Pinpoint the cell where the given text exists, returning its [X, Y] midpoint coordinate. 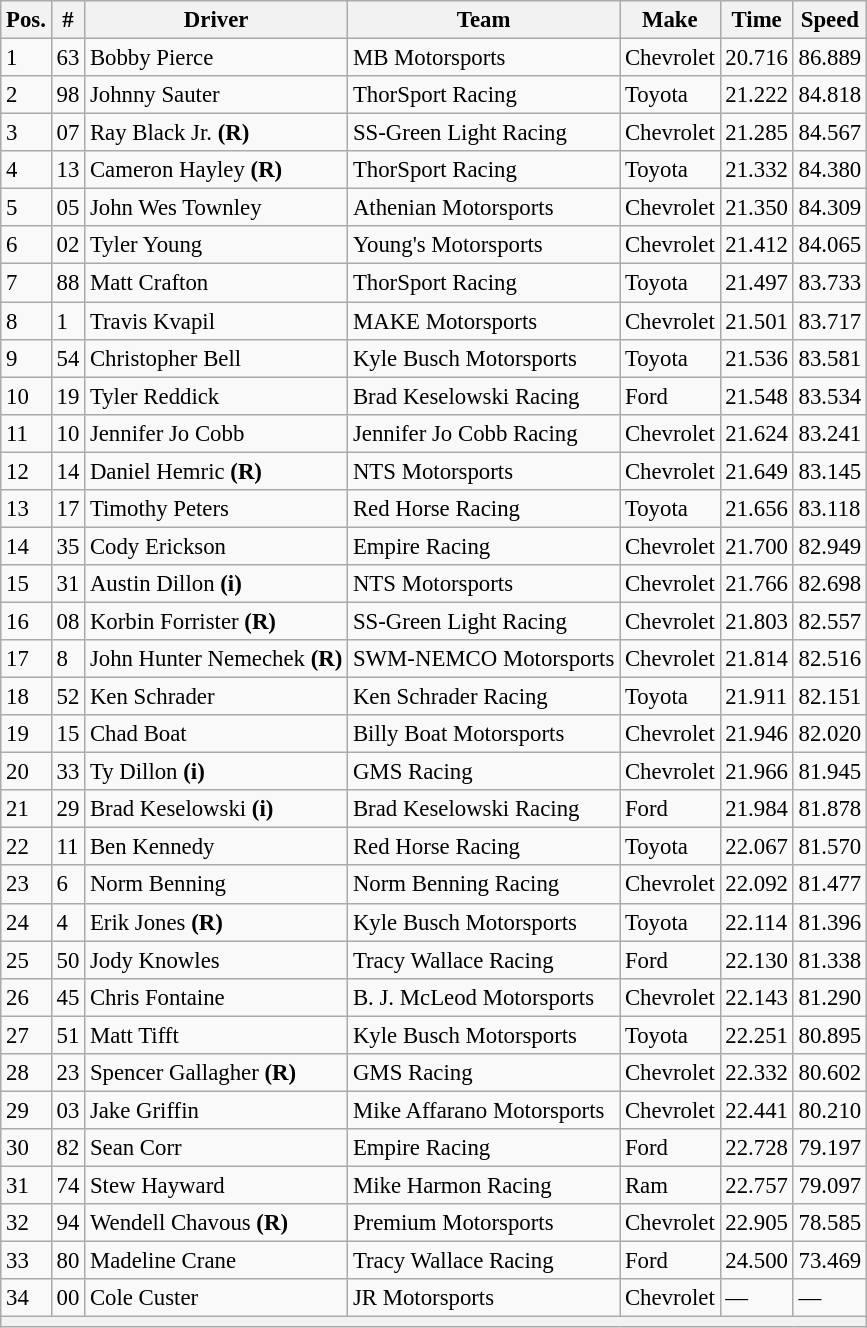
21.966 [756, 772]
07 [68, 133]
3 [26, 133]
MB Motorsports [484, 58]
Pos. [26, 20]
Christopher Bell [216, 358]
80.602 [830, 1073]
21.700 [756, 546]
82.020 [830, 734]
80 [68, 1261]
Timothy Peters [216, 509]
20.716 [756, 58]
35 [68, 546]
Brad Keselowski (i) [216, 809]
Make [670, 20]
83.534 [830, 396]
81.396 [830, 922]
24.500 [756, 1261]
25 [26, 960]
22.728 [756, 1148]
Madeline Crane [216, 1261]
21.766 [756, 584]
81.290 [830, 997]
22.067 [756, 847]
26 [26, 997]
Norm Benning [216, 885]
21.649 [756, 471]
Matt Crafton [216, 283]
22.092 [756, 885]
Mike Harmon Racing [484, 1185]
22.143 [756, 997]
83.733 [830, 283]
80.895 [830, 1035]
Mike Affarano Motorsports [484, 1110]
Johnny Sauter [216, 95]
28 [26, 1073]
21.332 [756, 170]
# [68, 20]
02 [68, 245]
Ken Schrader [216, 697]
30 [26, 1148]
12 [26, 471]
Wendell Chavous (R) [216, 1223]
21.412 [756, 245]
84.818 [830, 95]
24 [26, 922]
Stew Hayward [216, 1185]
21.911 [756, 697]
21.803 [756, 621]
22.905 [756, 1223]
51 [68, 1035]
54 [68, 358]
86.889 [830, 58]
Jennifer Jo Cobb Racing [484, 433]
83.145 [830, 471]
21.501 [756, 321]
21.814 [756, 659]
20 [26, 772]
Premium Motorsports [484, 1223]
05 [68, 208]
50 [68, 960]
Time [756, 20]
80.210 [830, 1110]
63 [68, 58]
Chris Fontaine [216, 997]
22.757 [756, 1185]
Tyler Young [216, 245]
Ray Black Jr. (R) [216, 133]
5 [26, 208]
21.624 [756, 433]
SWM-NEMCO Motorsports [484, 659]
B. J. McLeod Motorsports [484, 997]
21.536 [756, 358]
82 [68, 1148]
22 [26, 847]
94 [68, 1223]
John Wes Townley [216, 208]
21.285 [756, 133]
Matt Tifft [216, 1035]
Erik Jones (R) [216, 922]
22.251 [756, 1035]
21 [26, 809]
21.222 [756, 95]
2 [26, 95]
Tyler Reddick [216, 396]
88 [68, 283]
84.309 [830, 208]
03 [68, 1110]
22.441 [756, 1110]
Team [484, 20]
32 [26, 1223]
82.557 [830, 621]
JR Motorsports [484, 1298]
21.946 [756, 734]
Ram [670, 1185]
81.477 [830, 885]
00 [68, 1298]
Ty Dillon (i) [216, 772]
21.548 [756, 396]
Driver [216, 20]
52 [68, 697]
John Hunter Nemechek (R) [216, 659]
27 [26, 1035]
79.097 [830, 1185]
18 [26, 697]
Athenian Motorsports [484, 208]
Speed [830, 20]
21.984 [756, 809]
22.332 [756, 1073]
Norm Benning Racing [484, 885]
21.497 [756, 283]
Cody Erickson [216, 546]
Bobby Pierce [216, 58]
Korbin Forrister (R) [216, 621]
9 [26, 358]
Travis Kvapil [216, 321]
21.350 [756, 208]
21.656 [756, 509]
Young's Motorsports [484, 245]
Spencer Gallagher (R) [216, 1073]
98 [68, 95]
22.114 [756, 922]
81.945 [830, 772]
Jennifer Jo Cobb [216, 433]
82.151 [830, 697]
84.065 [830, 245]
83.118 [830, 509]
82.516 [830, 659]
81.570 [830, 847]
Ben Kennedy [216, 847]
08 [68, 621]
Jody Knowles [216, 960]
73.469 [830, 1261]
16 [26, 621]
Cole Custer [216, 1298]
Jake Griffin [216, 1110]
83.241 [830, 433]
Ken Schrader Racing [484, 697]
Billy Boat Motorsports [484, 734]
MAKE Motorsports [484, 321]
78.585 [830, 1223]
82.698 [830, 584]
Chad Boat [216, 734]
81.338 [830, 960]
83.581 [830, 358]
84.567 [830, 133]
Daniel Hemric (R) [216, 471]
83.717 [830, 321]
34 [26, 1298]
22.130 [756, 960]
Cameron Hayley (R) [216, 170]
74 [68, 1185]
79.197 [830, 1148]
Sean Corr [216, 1148]
7 [26, 283]
45 [68, 997]
82.949 [830, 546]
Austin Dillon (i) [216, 584]
81.878 [830, 809]
84.380 [830, 170]
